Identify which cell holds the provided text, then report its [X, Y] central coordinate. 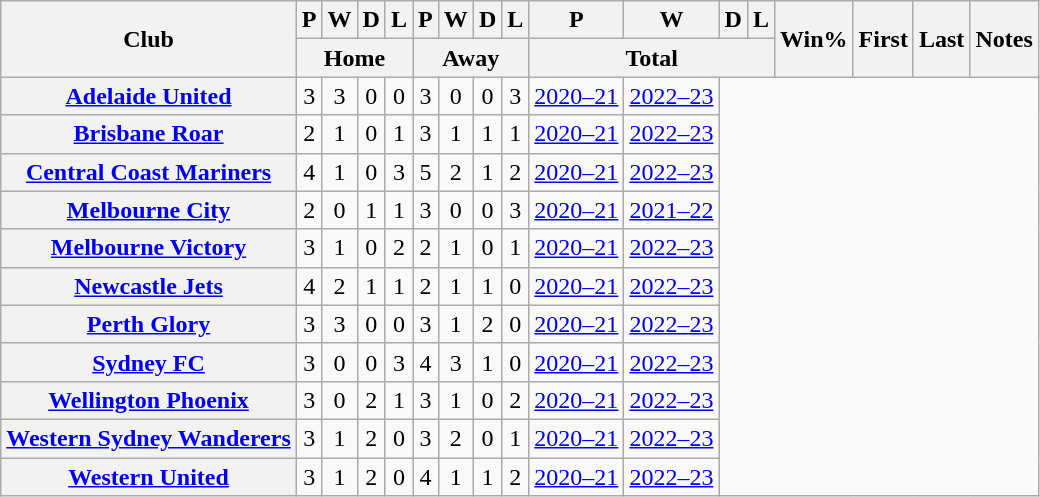
Win% [814, 39]
Club [149, 39]
Newcastle Jets [149, 286]
Western United [149, 477]
First [883, 39]
Notes [1004, 39]
Perth Glory [149, 324]
Away [471, 58]
Central Coast Mariners [149, 172]
Melbourne City [149, 210]
Wellington Phoenix [149, 400]
Brisbane Roar [149, 134]
Sydney FC [149, 362]
Adelaide United [149, 96]
Last [941, 39]
Home [354, 58]
Western Sydney Wanderers [149, 438]
2021–22 [672, 210]
5 [426, 172]
Melbourne Victory [149, 248]
Total [652, 58]
